Locate the cell with the specified text and output its (X, Y) center coordinate. 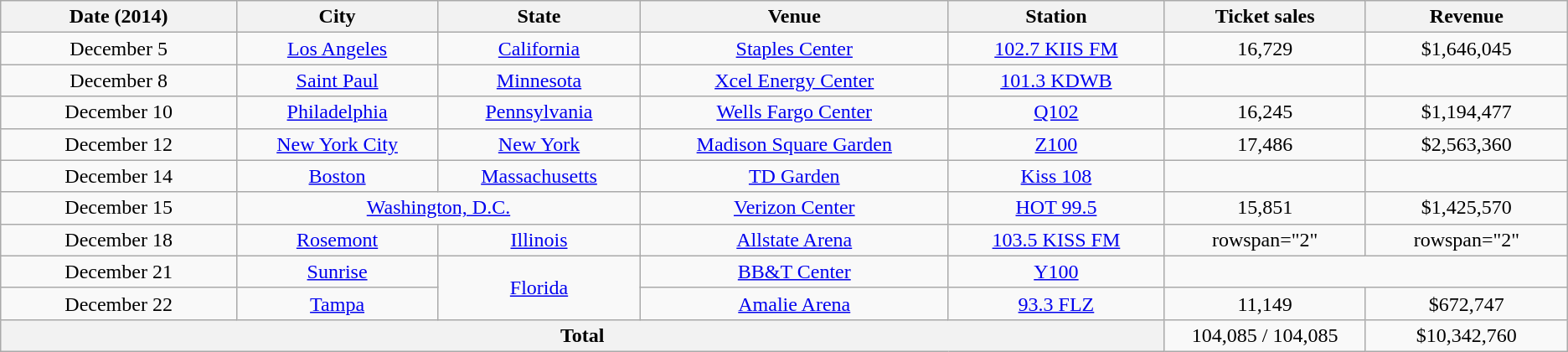
Kiss 108 (1056, 176)
Illinois (539, 240)
Saint Paul (338, 80)
Ticket sales (1265, 17)
Total (583, 335)
New York City (338, 144)
Pennsylvania (539, 112)
December 18 (119, 240)
Boston (338, 176)
102.7 KIIS FM (1056, 49)
Allstate Arena (794, 240)
$10,342,760 (1466, 335)
Minnesota (539, 80)
11,149 (1265, 303)
Florida (539, 287)
Rosemont (338, 240)
December 8 (119, 80)
101.3 KDWB (1056, 80)
New York (539, 144)
December 5 (119, 49)
December 12 (119, 144)
Los Angeles (338, 49)
Station (1056, 17)
Verizon Center (794, 208)
HOT 99.5 (1056, 208)
TD Garden (794, 176)
$1,194,477 (1466, 112)
December 10 (119, 112)
Philadelphia (338, 112)
15,851 (1265, 208)
Staples Center (794, 49)
December 21 (119, 272)
$2,563,360 (1466, 144)
Washington, D.C. (439, 208)
Wells Fargo Center (794, 112)
16,245 (1265, 112)
$672,747 (1466, 303)
Date (2014) (119, 17)
103.5 KISS FM (1056, 240)
Madison Square Garden (794, 144)
BB&T Center (794, 272)
December 22 (119, 303)
93.3 FLZ (1056, 303)
$1,646,045 (1466, 49)
16,729 (1265, 49)
December 15 (119, 208)
Venue (794, 17)
Y100 (1056, 272)
Tampa (338, 303)
17,486 (1265, 144)
104,085 / 104,085 (1265, 335)
Revenue (1466, 17)
Q102 (1056, 112)
Z100 (1056, 144)
December 14 (119, 176)
City (338, 17)
California (539, 49)
Amalie Arena (794, 303)
Massachusetts (539, 176)
Xcel Energy Center (794, 80)
State (539, 17)
$1,425,570 (1466, 208)
Sunrise (338, 272)
